Provide the (X, Y) coordinate of the cell's center where the given text is located.  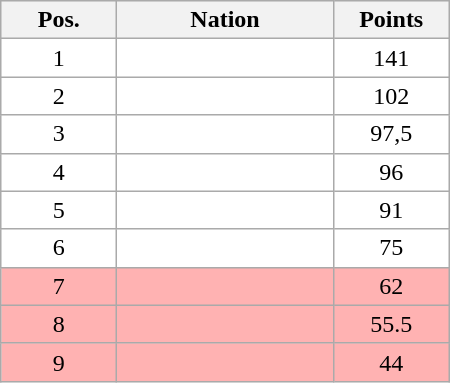
Nation (225, 20)
3 (59, 134)
141 (391, 58)
55.5 (391, 324)
6 (59, 248)
96 (391, 172)
5 (59, 210)
9 (59, 362)
102 (391, 96)
4 (59, 172)
2 (59, 96)
Pos. (59, 20)
62 (391, 286)
44 (391, 362)
75 (391, 248)
7 (59, 286)
Points (391, 20)
1 (59, 58)
91 (391, 210)
97,5 (391, 134)
8 (59, 324)
